Determine the (x, y) coordinate at the center of the cell enclosing the given text.  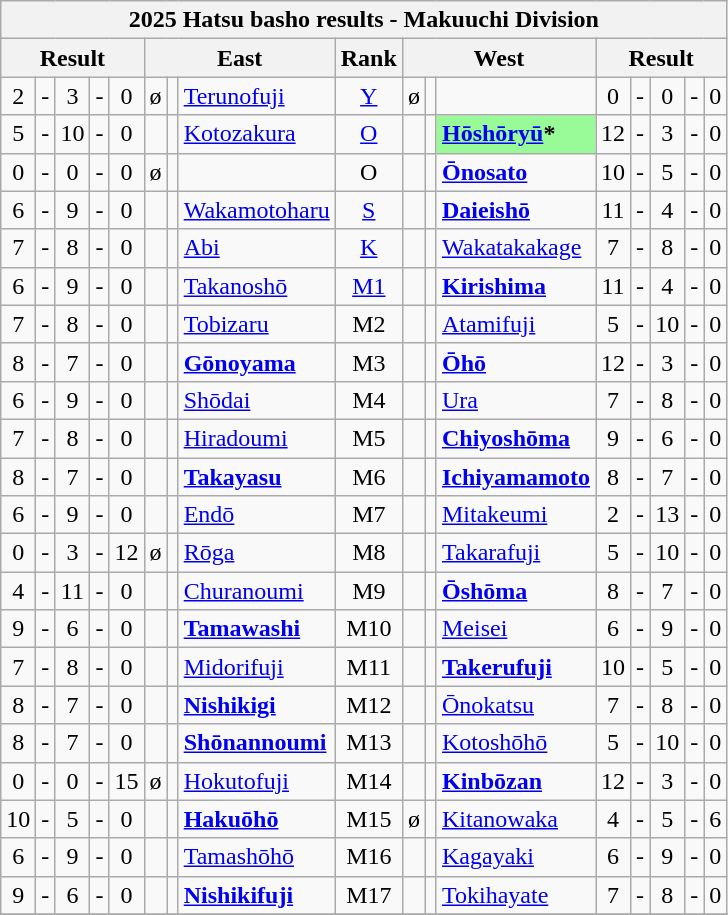
Ōnosato (516, 172)
M11 (368, 667)
Shōnannoumi (256, 743)
M9 (368, 591)
Takerufuji (516, 667)
M4 (368, 400)
Takarafuji (516, 553)
Kagayaki (516, 857)
M16 (368, 857)
Hōshōryū* (516, 134)
K (368, 248)
M6 (368, 477)
M15 (368, 819)
Ōnokatsu (516, 705)
Nishikifuji (256, 895)
M2 (368, 324)
M12 (368, 705)
Atamifuji (516, 324)
Kotoshōhō (516, 743)
Daieishō (516, 210)
S (368, 210)
Tamawashi (256, 629)
East (240, 58)
Ōhō (516, 362)
Mitakeumi (516, 515)
M3 (368, 362)
Shōdai (256, 400)
Tamashōhō (256, 857)
Hokutofuji (256, 781)
Abi (256, 248)
Tokihayate (516, 895)
Kitanowaka (516, 819)
Kotozakura (256, 134)
M1 (368, 286)
West (498, 58)
2025 Hatsu basho results - Makuuchi Division (364, 20)
M7 (368, 515)
Tobizaru (256, 324)
M17 (368, 895)
M8 (368, 553)
Ōshōma (516, 591)
Chiyoshōma (516, 438)
Takanoshō (256, 286)
Churanoumi (256, 591)
Kinbōzan (516, 781)
Rōga (256, 553)
M10 (368, 629)
Wakatakakage (516, 248)
M14 (368, 781)
Hiradoumi (256, 438)
Endō (256, 515)
Wakamotoharu (256, 210)
Gōnoyama (256, 362)
Takayasu (256, 477)
Ura (516, 400)
Y (368, 96)
Terunofuji (256, 96)
13 (668, 515)
Nishikigi (256, 705)
Ichiyamamoto (516, 477)
Kirishima (516, 286)
15 (126, 781)
M13 (368, 743)
Hakuōhō (256, 819)
Meisei (516, 629)
Midorifuji (256, 667)
M5 (368, 438)
Rank (368, 58)
